Locate the cell with the specified text and output its [X, Y] center coordinate. 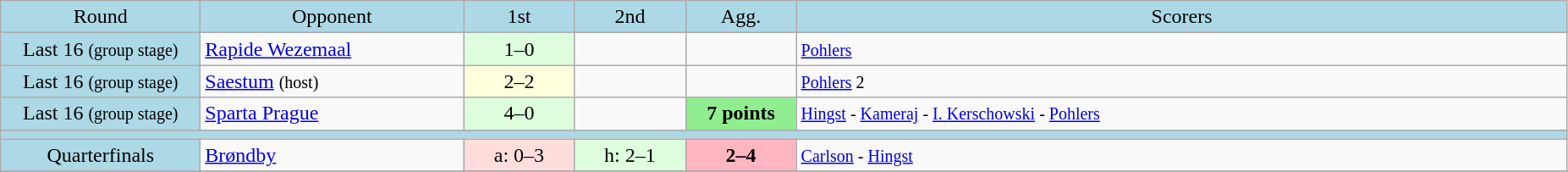
Brøndby [332, 155]
Scorers [1181, 17]
h: 2–1 [630, 155]
2–4 [741, 155]
Sparta Prague [332, 114]
Pohlers 2 [1181, 81]
Carlson - Hingst [1181, 155]
1–0 [520, 49]
2nd [630, 17]
2–2 [520, 81]
Round [101, 17]
Agg. [741, 17]
Quarterfinals [101, 155]
Saestum (host) [332, 81]
a: 0–3 [520, 155]
Pohlers [1181, 49]
1st [520, 17]
7 points [741, 114]
4–0 [520, 114]
Rapide Wezemaal [332, 49]
Hingst - Kameraj - I. Kerschowski - Pohlers [1181, 114]
Opponent [332, 17]
